Search for the cell housing the specified text and yield its [x, y] center coordinate. 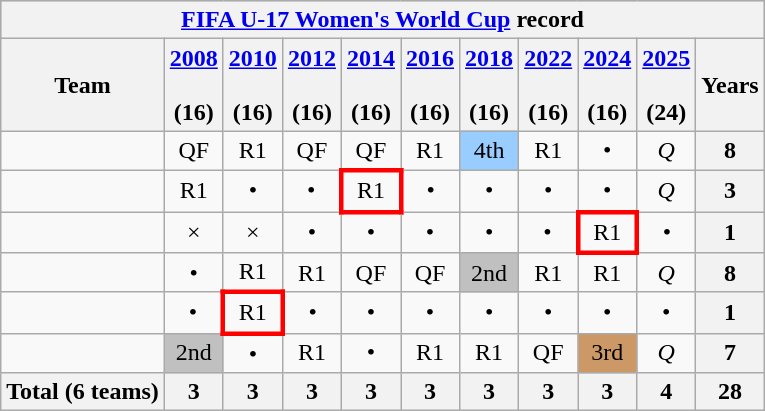
2008(16) [194, 85]
2012(16) [312, 85]
2016(16) [430, 85]
7 [730, 353]
4th [490, 151]
28 [730, 392]
2014(16) [370, 85]
3rd [608, 353]
Total (6 teams) [83, 392]
2025(24) [666, 85]
2018(16) [490, 85]
Team [83, 85]
2010(16) [252, 85]
Years [730, 85]
FIFA U-17 Women's World Cup record [382, 20]
2022(16) [548, 85]
2024(16) [608, 85]
4 [666, 392]
